Search for the cell housing the specified text and yield its [x, y] center coordinate. 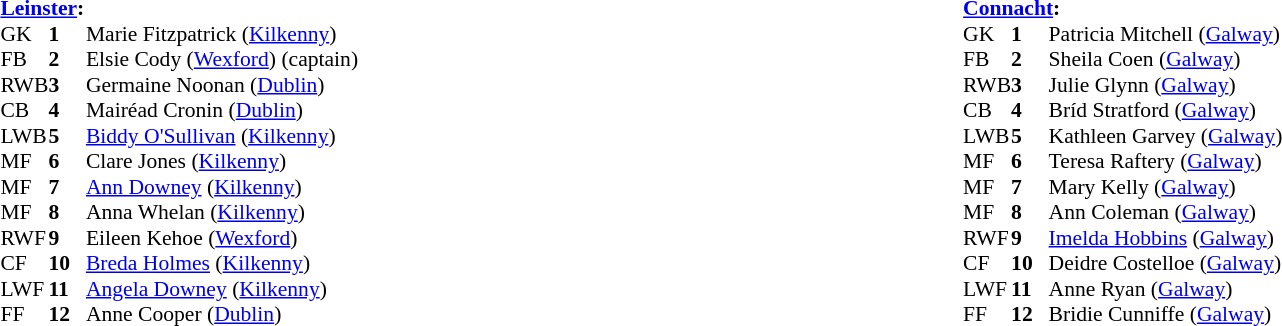
Ann Downey (Kilkenny) [222, 187]
Mairéad Cronin (Dublin) [222, 111]
Breda Holmes (Kilkenny) [222, 263]
Elsie Cody (Wexford) (captain) [222, 59]
Biddy O'Sullivan (Kilkenny) [222, 136]
Anna Whelan (Kilkenny) [222, 213]
Eileen Kehoe (Wexford) [222, 238]
Germaine Noonan (Dublin) [222, 85]
Angela Downey (Kilkenny) [222, 289]
Marie Fitzpatrick (Kilkenny) [222, 34]
Clare Jones (Kilkenny) [222, 161]
